Determine the (X, Y) coordinate at the center of the cell enclosing the given text.  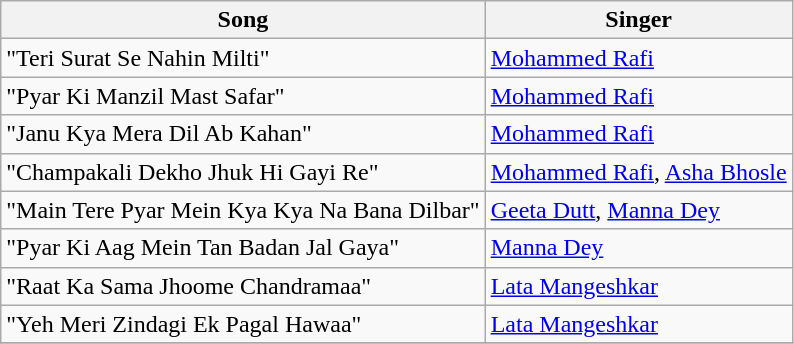
Manna Dey (638, 248)
"Raat Ka Sama Jhoome Chandramaa" (243, 286)
"Yeh Meri Zindagi Ek Pagal Hawaa" (243, 324)
Geeta Dutt, Manna Dey (638, 210)
"Janu Kya Mera Dil Ab Kahan" (243, 134)
"Main Tere Pyar Mein Kya Kya Na Bana Dilbar" (243, 210)
"Champakali Dekho Jhuk Hi Gayi Re" (243, 172)
Singer (638, 20)
"Pyar Ki Aag Mein Tan Badan Jal Gaya" (243, 248)
Mohammed Rafi, Asha Bhosle (638, 172)
"Teri Surat Se Nahin Milti" (243, 58)
Song (243, 20)
"Pyar Ki Manzil Mast Safar" (243, 96)
